Pinpoint the cell where the given text exists, returning its [x, y] midpoint coordinate. 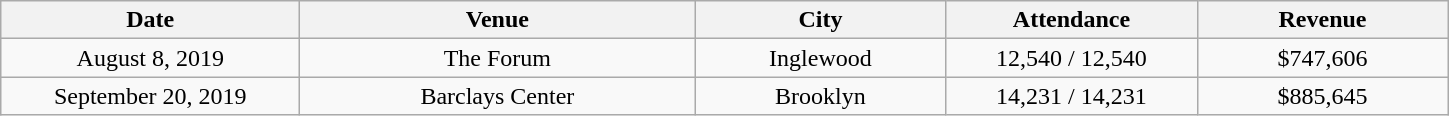
Brooklyn [820, 96]
Barclays Center [498, 96]
Venue [498, 20]
Inglewood [820, 58]
Revenue [1322, 20]
City [820, 20]
14,231 / 14,231 [1072, 96]
August 8, 2019 [150, 58]
The Forum [498, 58]
Date [150, 20]
September 20, 2019 [150, 96]
Attendance [1072, 20]
$885,645 [1322, 96]
12,540 / 12,540 [1072, 58]
$747,606 [1322, 58]
